For the text-containing cell, return its midpoint in [x, y] coordinate format. 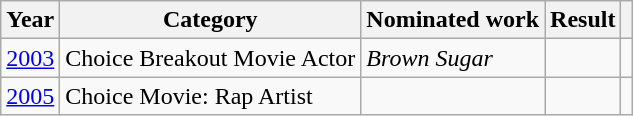
2003 [30, 58]
Category [210, 20]
Result [583, 20]
Brown Sugar [453, 58]
Choice Breakout Movie Actor [210, 58]
Choice Movie: Rap Artist [210, 96]
2005 [30, 96]
Nominated work [453, 20]
Year [30, 20]
